Determine the (X, Y) coordinate at the center of the cell enclosing the given text.  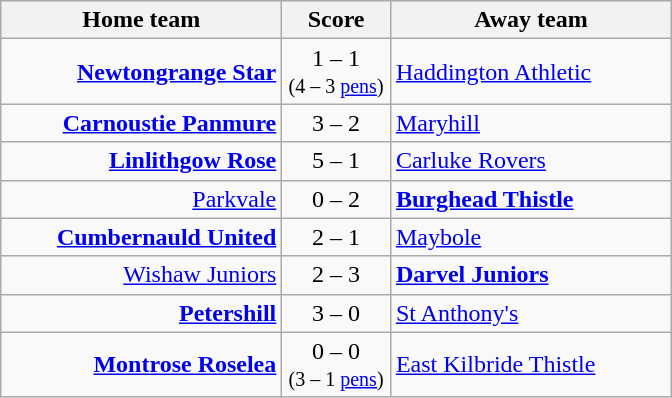
East Kilbride Thistle (530, 364)
Burghead Thistle (530, 199)
Parkvale (142, 199)
Darvel Juniors (530, 275)
Montrose Roselea (142, 364)
Home team (142, 20)
Newtongrange Star (142, 72)
Away team (530, 20)
3 – 2 (336, 123)
Petershill (142, 313)
0 – 0(3 – 1 pens) (336, 364)
Carluke Rovers (530, 161)
Score (336, 20)
0 – 2 (336, 199)
St Anthony's (530, 313)
Wishaw Juniors (142, 275)
Maryhill (530, 123)
Haddington Athletic (530, 72)
2 – 3 (336, 275)
Cumbernauld United (142, 237)
Linlithgow Rose (142, 161)
1 – 1(4 – 3 pens) (336, 72)
3 – 0 (336, 313)
Maybole (530, 237)
2 – 1 (336, 237)
Carnoustie Panmure (142, 123)
5 – 1 (336, 161)
